Search for the cell housing the specified text and yield its [x, y] center coordinate. 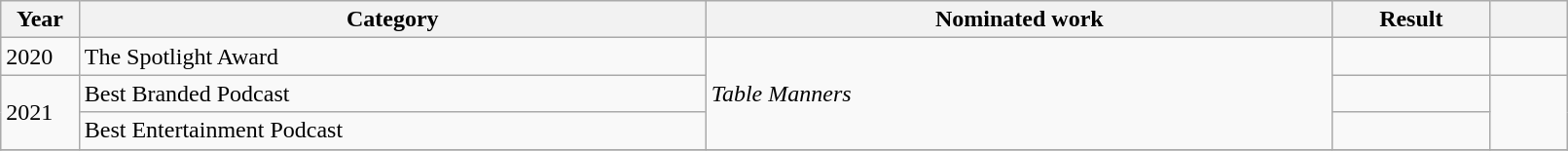
Nominated work [1019, 19]
Category [392, 19]
Table Manners [1019, 94]
Best Branded Podcast [392, 94]
2020 [40, 57]
Best Entertainment Podcast [392, 131]
Result [1411, 19]
The Spotlight Award [392, 57]
Year [40, 19]
2021 [40, 112]
